Locate the cell with the specified text and output its [x, y] center coordinate. 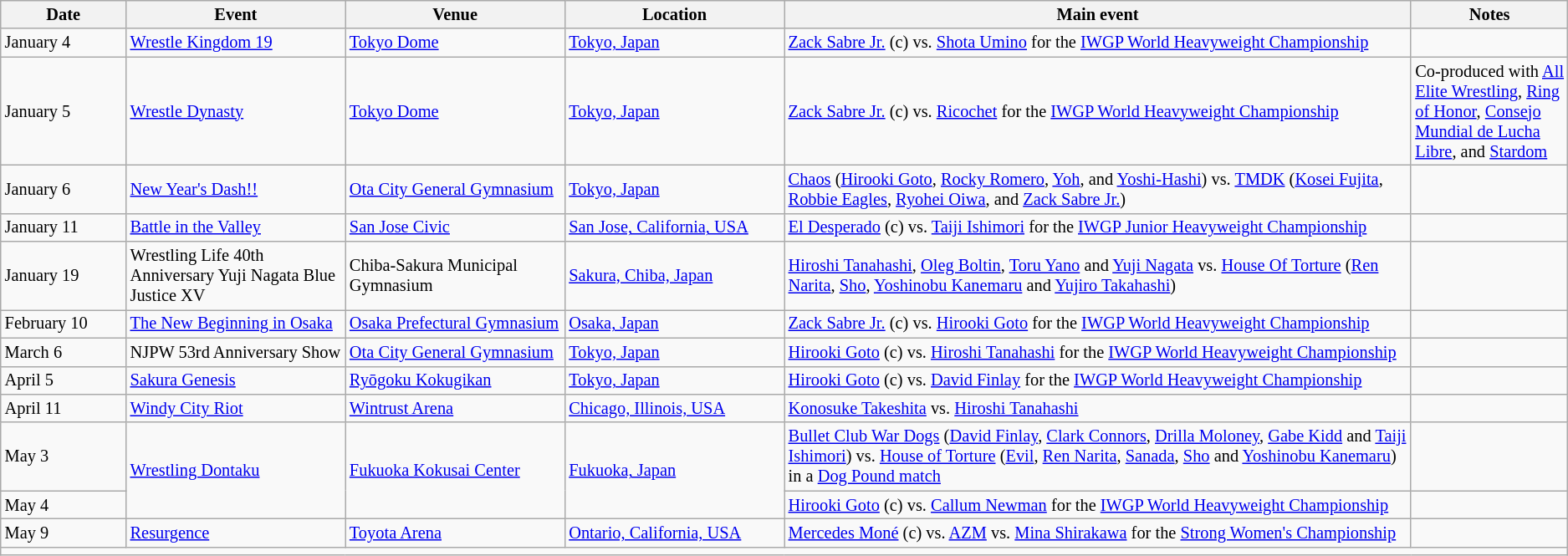
Battle in the Valley [236, 227]
Sakura Genesis [236, 380]
Wrestle Dynasty [236, 111]
Zack Sabre Jr. (c) vs. Ricochet for the IWGP World Heavyweight Championship [1098, 111]
May 3 [64, 457]
January 5 [64, 111]
May 9 [64, 533]
Zack Sabre Jr. (c) vs. Hirooki Goto for the IWGP World Heavyweight Championship [1098, 324]
Toyota Arena [455, 533]
Ontario, California, USA [674, 533]
Main event [1098, 14]
Notes [1489, 14]
Hirooki Goto (c) vs. David Finlay for the IWGP World Heavyweight Championship [1098, 380]
Zack Sabre Jr. (c) vs. Shota Umino for the IWGP World Heavyweight Championship [1098, 43]
Mercedes Moné (c) vs. AZM vs. Mina Shirakawa for the Strong Women's Championship [1098, 533]
January 19 [64, 276]
Resurgence [236, 533]
San Jose, California, USA [674, 227]
Wrestling Dontaku [236, 470]
New Year's Dash!! [236, 189]
April 11 [64, 408]
NJPW 53rd Anniversary Show [236, 352]
Osaka Prefectural Gymnasium [455, 324]
April 5 [64, 380]
May 4 [64, 505]
Wrestle Kingdom 19 [236, 43]
Hiroshi Tanahashi, Oleg Boltin, Toru Yano and Yuji Nagata vs. House Of Torture (Ren Narita, Sho, Yoshinobu Kanemaru and Yujiro Takahashi) [1098, 276]
Event [236, 14]
Fukuoka Kokusai Center [455, 470]
Chaos (Hirooki Goto, Rocky Romero, Yoh, and Yoshi-Hashi) vs. TMDK (Kosei Fujita, Robbie Eagles, Ryohei Oiwa, and Zack Sabre Jr.) [1098, 189]
Fukuoka, Japan [674, 470]
Osaka, Japan [674, 324]
Hirooki Goto (c) vs. Hiroshi Tanahashi for the IWGP World Heavyweight Championship [1098, 352]
The New Beginning in Osaka [236, 324]
March 6 [64, 352]
Chiba-Sakura Municipal Gymnasium [455, 276]
Co-produced with All Elite Wrestling, Ring of Honor, Consejo Mundial de Lucha Libre, and Stardom [1489, 111]
Ryōgoku Kokugikan [455, 380]
Sakura, Chiba, Japan [674, 276]
El Desperado (c) vs. Taiji Ishimori for the IWGP Junior Heavyweight Championship [1098, 227]
Date [64, 14]
Windy City Riot [236, 408]
Chicago, Illinois, USA [674, 408]
January 6 [64, 189]
Wrestling Life 40th Anniversary Yuji Nagata Blue Justice XV [236, 276]
San Jose Civic [455, 227]
Konosuke Takeshita vs. Hiroshi Tanahashi [1098, 408]
February 10 [64, 324]
January 11 [64, 227]
Venue [455, 14]
January 4 [64, 43]
Wintrust Arena [455, 408]
Location [674, 14]
Hirooki Goto (c) vs. Callum Newman for the IWGP World Heavyweight Championship [1098, 505]
